Identify which cell holds the provided text, then report its (x, y) central coordinate. 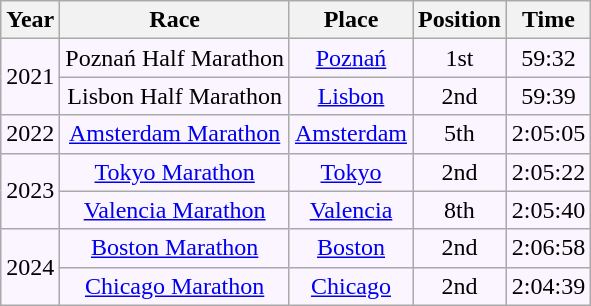
Race (175, 20)
Lisbon Half Marathon (175, 96)
2022 (30, 134)
59:32 (548, 58)
Lisbon (350, 96)
Poznań (350, 58)
Time (548, 20)
Place (350, 20)
59:39 (548, 96)
2:05:22 (548, 172)
Chicago Marathon (175, 286)
2024 (30, 267)
2021 (30, 77)
2:05:40 (548, 210)
Valencia (350, 210)
Boston Marathon (175, 248)
1st (460, 58)
5th (460, 134)
Poznań Half Marathon (175, 58)
Amsterdam Marathon (175, 134)
Boston (350, 248)
2023 (30, 191)
2:05:05 (548, 134)
Tokyo (350, 172)
Valencia Marathon (175, 210)
Amsterdam (350, 134)
8th (460, 210)
Year (30, 20)
2:06:58 (548, 248)
Tokyo Marathon (175, 172)
Chicago (350, 286)
2:04:39 (548, 286)
Position (460, 20)
